Return the (x, y) coordinate for the center point of the cell that contains the specified text.  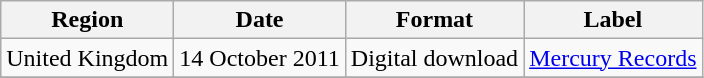
Region (88, 20)
Format (434, 20)
United Kingdom (88, 58)
Mercury Records (613, 58)
Label (613, 20)
Date (260, 20)
Digital download (434, 58)
14 October 2011 (260, 58)
